Find where the given text appears and provide that cell's center as (X, Y) coordinate. 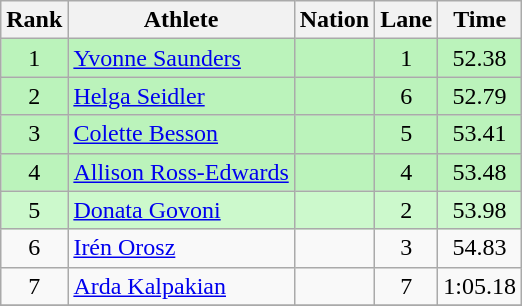
52.38 (480, 58)
Nation (334, 20)
52.79 (480, 96)
Yvonne Saunders (181, 58)
53.98 (480, 210)
Time (480, 20)
Athlete (181, 20)
Irén Orosz (181, 248)
1:05.18 (480, 286)
54.83 (480, 248)
Allison Ross-Edwards (181, 172)
53.41 (480, 134)
Arda Kalpakian (181, 286)
Lane (406, 20)
53.48 (480, 172)
Donata Govoni (181, 210)
Colette Besson (181, 134)
Rank (34, 20)
Helga Seidler (181, 96)
